Determine the [x, y] coordinate at the center of the cell enclosing the given text.  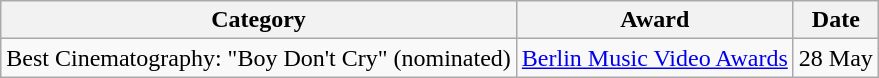
Best Cinematography: "Boy Don't Cry" (nominated) [259, 58]
Category [259, 20]
Berlin Music Video Awards [654, 58]
Award [654, 20]
Date [836, 20]
28 May [836, 58]
